Provide the (X, Y) coordinate of the cell's center where the given text is located.  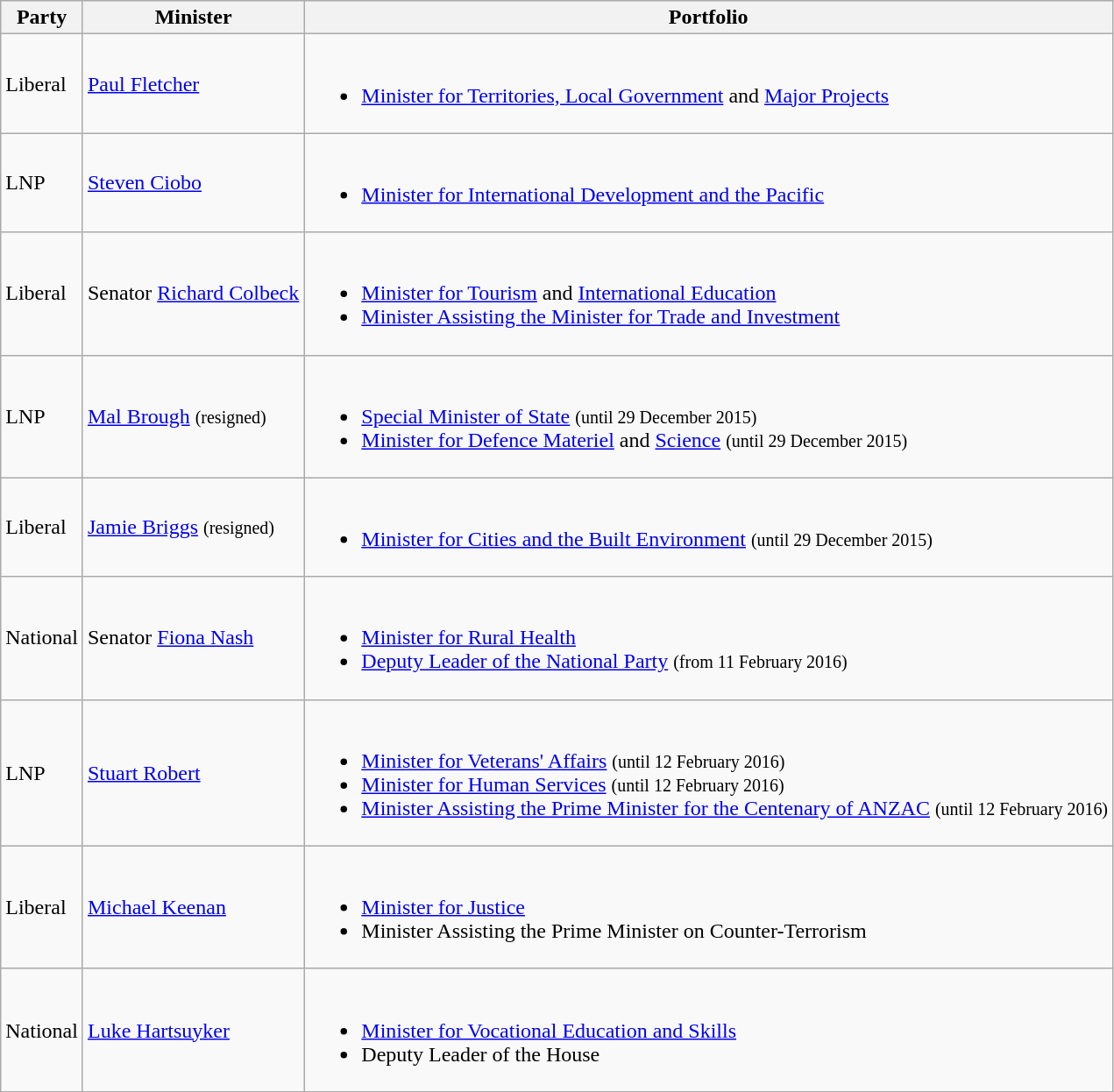
Minister (193, 18)
Jamie Briggs (resigned) (193, 528)
Minister for International Development and the Pacific (708, 182)
Portfolio (708, 18)
Steven Ciobo (193, 182)
Paul Fletcher (193, 84)
Special Minister of State (until 29 December 2015)Minister for Defence Materiel and Science (until 29 December 2015) (708, 416)
Minister for Rural HealthDeputy Leader of the National Party (from 11 February 2016) (708, 638)
Mal Brough (resigned) (193, 416)
Stuart Robert (193, 773)
Luke Hartsuyker (193, 1030)
Minister for Tourism and International EducationMinister Assisting the Minister for Trade and Investment (708, 294)
Party (42, 18)
Michael Keenan (193, 907)
Senator Fiona Nash (193, 638)
Minister for Vocational Education and SkillsDeputy Leader of the House (708, 1030)
Minister for Cities and the Built Environment (until 29 December 2015) (708, 528)
Minister for Territories, Local Government and Major Projects (708, 84)
Senator Richard Colbeck (193, 294)
Minister for JusticeMinister Assisting the Prime Minister on Counter-Terrorism (708, 907)
